Provide the (X, Y) coordinate of the cell's center where the given text is located.  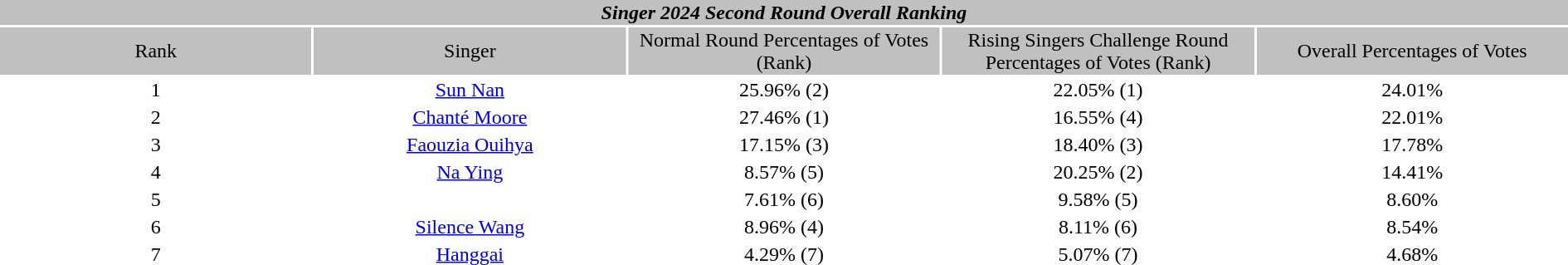
16.55% (4) (1098, 117)
8.11% (6) (1098, 227)
Singer 2024 Second Round Overall Ranking (784, 12)
8.60% (1412, 199)
14.41% (1412, 172)
Chanté Moore (470, 117)
Overall Percentages of Votes (1412, 52)
Faouzia Ouihya (470, 145)
3 (156, 145)
25.96% (2) (784, 90)
2 (156, 117)
8.54% (1412, 227)
Rising Singers Challenge Round Percentages of Votes (Rank) (1098, 52)
27.46% (1) (784, 117)
Na Ying (470, 172)
20.25% (2) (1098, 172)
5 (156, 199)
22.05% (1) (1098, 90)
18.40% (3) (1098, 145)
17.15% (3) (784, 145)
17.78% (1412, 145)
22.01% (1412, 117)
24.01% (1412, 90)
Singer (470, 52)
Rank (156, 52)
8.96% (4) (784, 227)
6 (156, 227)
9.58% (5) (1098, 199)
Silence Wang (470, 227)
1 (156, 90)
Normal Round Percentages of Votes (Rank) (784, 52)
7.61% (6) (784, 199)
Sun Nan (470, 90)
4 (156, 172)
8.57% (5) (784, 172)
